Extract the (X, Y) coordinate from the center of the cell holding the provided text.  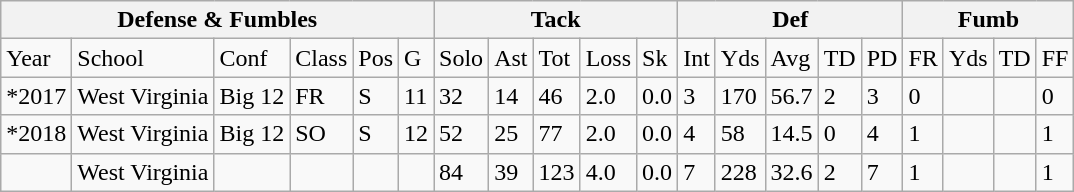
11 (416, 96)
Ast (511, 58)
Class (322, 58)
Solo (462, 58)
58 (740, 134)
56.7 (792, 96)
84 (462, 172)
46 (556, 96)
Sk (658, 58)
Conf (252, 58)
39 (511, 172)
Def (790, 20)
123 (556, 172)
52 (462, 134)
32 (462, 96)
Pos (376, 58)
*2017 (36, 96)
Tack (556, 20)
FF (1055, 58)
Loss (608, 58)
77 (556, 134)
170 (740, 96)
SO (322, 134)
PD (882, 58)
228 (740, 172)
14 (511, 96)
Fumb (988, 20)
Defense & Fumbles (218, 20)
Tot (556, 58)
32.6 (792, 172)
G (416, 58)
14.5 (792, 134)
Avg (792, 58)
Int (697, 58)
School (143, 58)
4.0 (608, 172)
Year (36, 58)
12 (416, 134)
*2018 (36, 134)
25 (511, 134)
